Find where the given text appears and provide that cell's center as [x, y] coordinate. 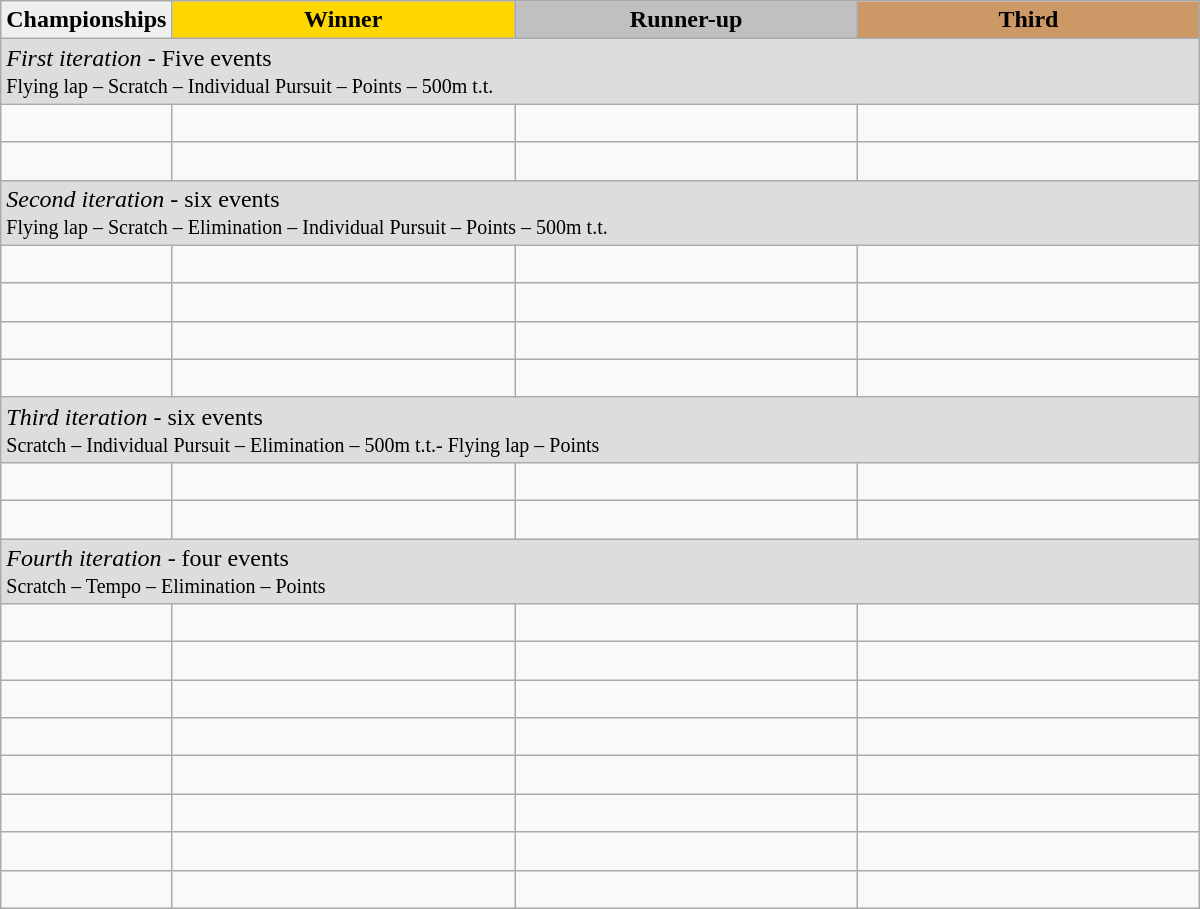
Second iteration - six events Flying lap – Scratch – Elimination – Individual Pursuit – Points – 500m t.t. [600, 212]
Third [1029, 20]
Runner-up [686, 20]
Fourth iteration - four events Scratch – Tempo – Elimination – Points [600, 570]
Third iteration - six events Scratch – Individual Pursuit – Elimination – 500m t.t.- Flying lap – Points [600, 430]
First iteration - Five events Flying lap – Scratch – Individual Pursuit – Points – 500m t.t. [600, 72]
Championships [86, 20]
Winner [344, 20]
